Scan for the cell matching the given text and deliver its [x, y] coordinate at center. 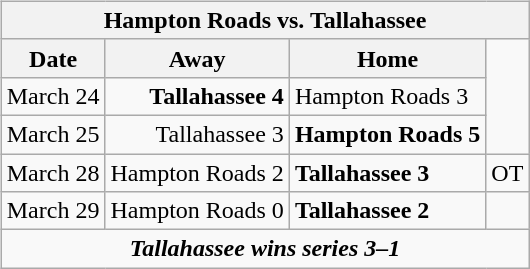
Hampton Roads 2 [197, 173]
Tallahassee wins series 3–1 [265, 249]
March 25 [53, 134]
OT [508, 173]
Home [387, 58]
Tallahassee 4 [197, 96]
Away [197, 58]
Hampton Roads 3 [387, 96]
March 28 [53, 173]
Hampton Roads vs. Tallahassee [265, 20]
Hampton Roads 5 [387, 134]
March 24 [53, 96]
Date [53, 58]
Tallahassee 2 [387, 211]
March 29 [53, 211]
Hampton Roads 0 [197, 211]
